Scan for the cell matching the given text and deliver its (x, y) coordinate at center. 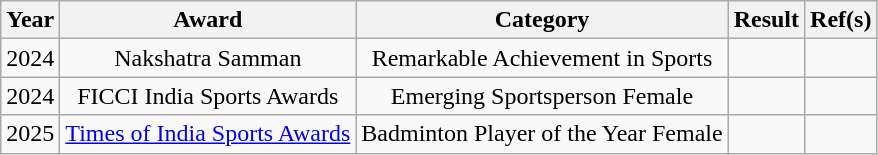
Ref(s) (841, 20)
Year (30, 20)
Badminton Player of the Year Female (542, 134)
Times of India Sports Awards (208, 134)
Nakshatra Samman (208, 58)
Category (542, 20)
2025 (30, 134)
Emerging Sportsperson Female (542, 96)
Result (766, 20)
FICCI India Sports Awards (208, 96)
Award (208, 20)
Remarkable Achievement in Sports (542, 58)
